Scan for the cell matching the given text and deliver its (x, y) coordinate at center. 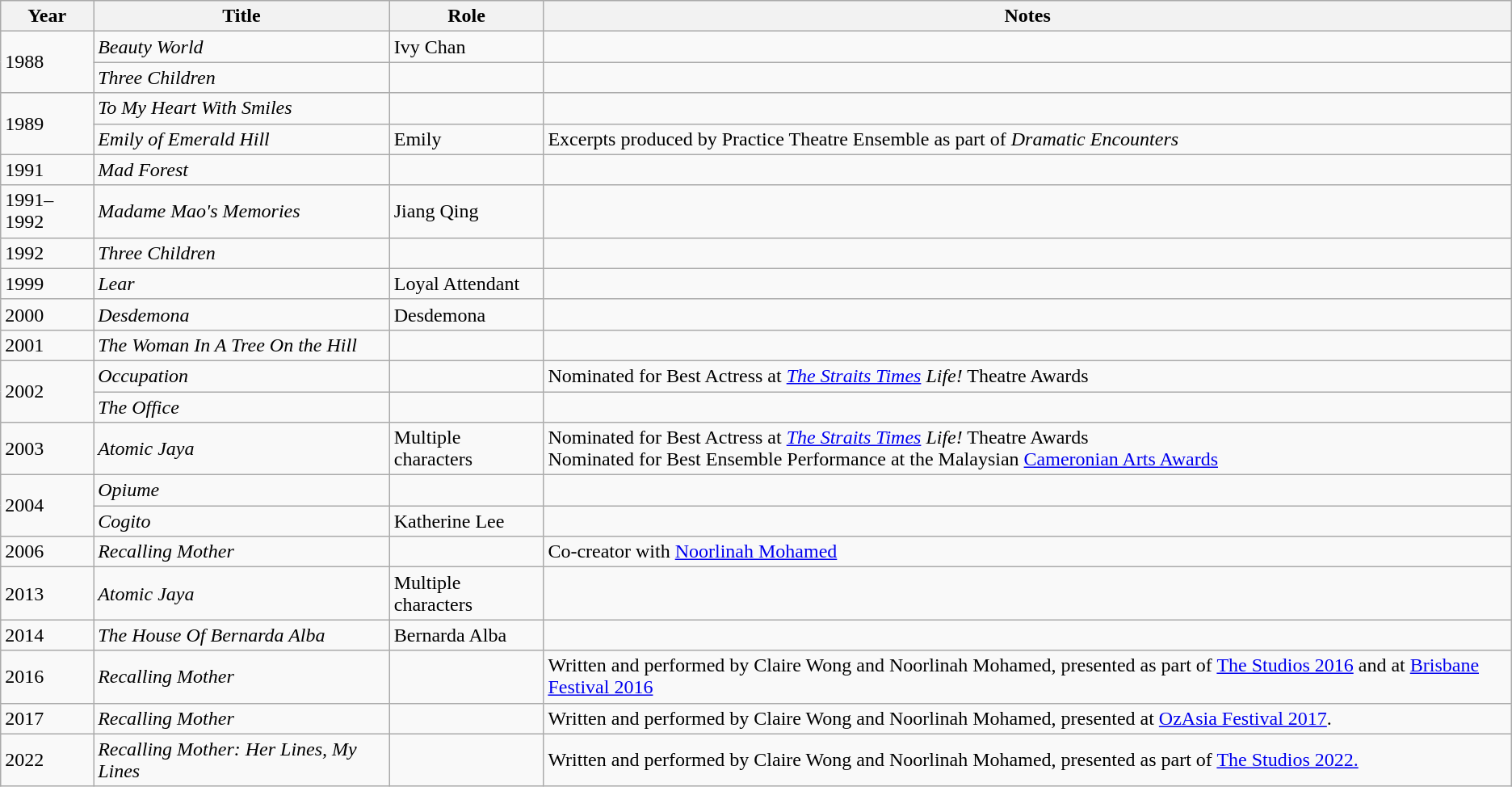
2017 (47, 718)
Lear (242, 284)
Recalling Mother: Her Lines, My Lines (242, 760)
Beauty World (242, 47)
To My Heart With Smiles (242, 108)
Year (47, 16)
Co-creator with Noorlinah Mohamed (1027, 552)
2014 (47, 635)
1992 (47, 253)
Excerpts produced by Practice Theatre Ensemble as part of Dramatic Encounters (1027, 139)
Jiang Qing (467, 212)
1988 (47, 62)
Role (467, 16)
Notes (1027, 16)
Nominated for Best Actress at The Straits Times Life! Theatre Awards (1027, 376)
Madame Mao's Memories (242, 212)
Occupation (242, 376)
2002 (47, 391)
Mad Forest (242, 170)
2013 (47, 593)
Cogito (242, 521)
Bernarda Alba (467, 635)
2003 (47, 449)
Written and performed by Claire Wong and Noorlinah Mohamed, presented as part of The Studios 2022. (1027, 760)
1991–1992 (47, 212)
Emily (467, 139)
2016 (47, 677)
Emily of Emerald Hill (242, 139)
Nominated for Best Actress at The Straits Times Life! Theatre AwardsNominated for Best Ensemble Performance at the Malaysian Cameronian Arts Awards (1027, 449)
Title (242, 16)
Ivy Chan (467, 47)
2004 (47, 506)
The House Of Bernarda Alba (242, 635)
Opiume (242, 490)
1989 (47, 124)
Katherine Lee (467, 521)
2006 (47, 552)
Loyal Attendant (467, 284)
The Office (242, 406)
2001 (47, 345)
2022 (47, 760)
2000 (47, 314)
1999 (47, 284)
The Woman In A Tree On the Hill (242, 345)
1991 (47, 170)
Written and performed by Claire Wong and Noorlinah Mohamed, presented as part of The Studios 2016 and at Brisbane Festival 2016 (1027, 677)
Written and performed by Claire Wong and Noorlinah Mohamed, presented at OzAsia Festival 2017. (1027, 718)
